Detect which cell encompasses the target text, then output its [X, Y] center coordinate. 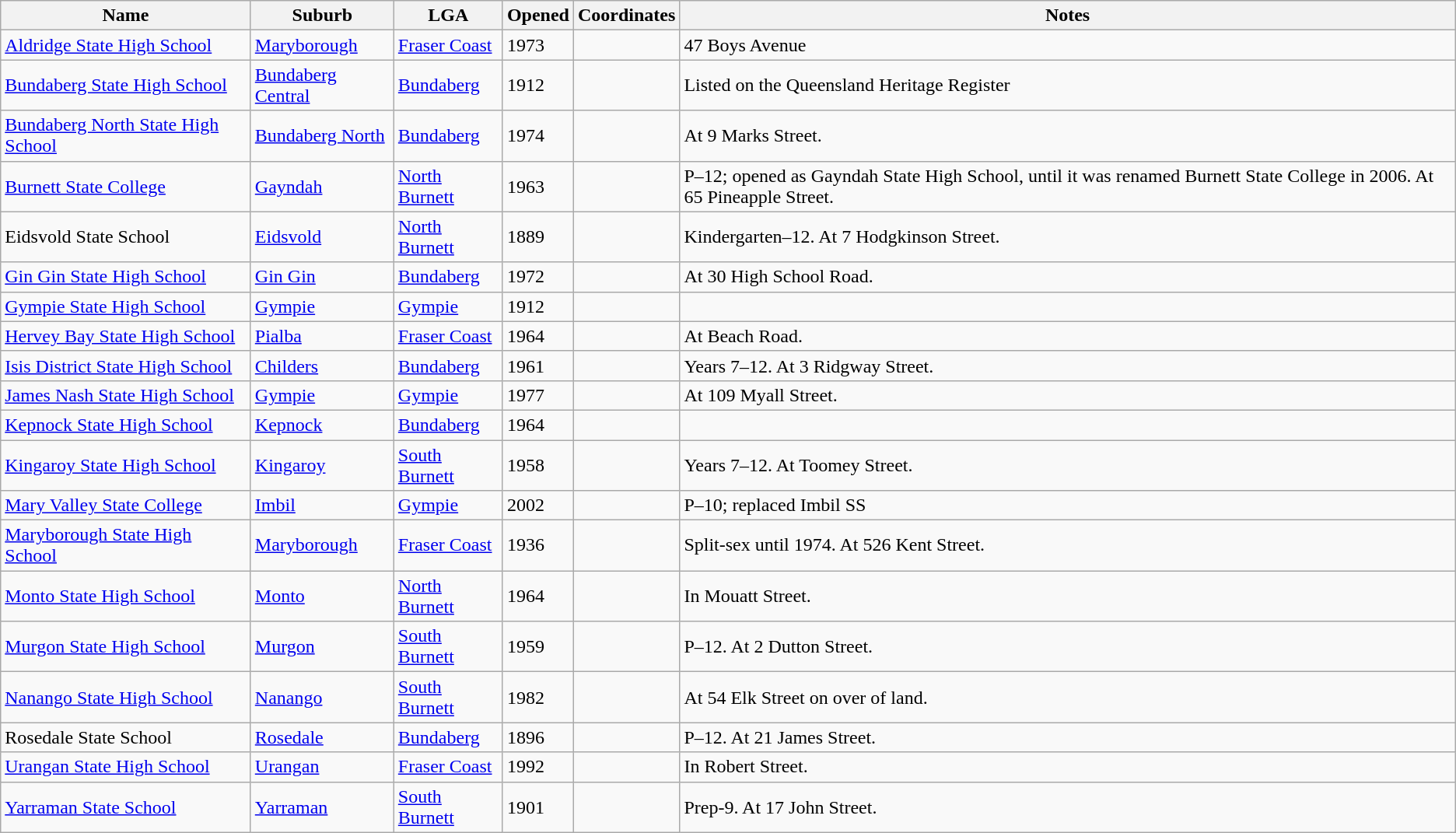
Kepnock State High School [126, 425]
P–12. At 21 James Street. [1067, 737]
Yarraman State School [126, 807]
James Nash State High School [126, 395]
Pialba [322, 336]
1982 [538, 697]
1972 [538, 277]
1973 [538, 45]
Coordinates [626, 16]
Urangan [322, 767]
1977 [538, 395]
Murgon [322, 647]
Name [126, 16]
1958 [538, 465]
At 54 Elk Street on over of land. [1067, 697]
1896 [538, 737]
Prep-9. At 17 John Street. [1067, 807]
P–10; replaced Imbil SS [1067, 506]
Monto [322, 596]
Bundaberg North State High School [126, 135]
Listed on the Queensland Heritage Register [1067, 86]
Suburb [322, 16]
LGA [448, 16]
Kindergarten–12. At 7 Hodgkinson Street. [1067, 236]
47 Boys Avenue [1067, 45]
In Mouatt Street. [1067, 596]
Gympie State High School [126, 306]
Urangan State High School [126, 767]
Kingaroy State High School [126, 465]
Mary Valley State College [126, 506]
Bundaberg State High School [126, 86]
Monto State High School [126, 596]
Eidsvold [322, 236]
2002 [538, 506]
1992 [538, 767]
At Beach Road. [1067, 336]
Childers [322, 366]
Bundaberg Central [322, 86]
At 30 High School Road. [1067, 277]
1889 [538, 236]
1901 [538, 807]
Murgon State High School [126, 647]
Opened [538, 16]
Nanango State High School [126, 697]
In Robert Street. [1067, 767]
At 9 Marks Street. [1067, 135]
Maryborough State High School [126, 546]
1959 [538, 647]
Imbil [322, 506]
Bundaberg North [322, 135]
Isis District State High School [126, 366]
P–12; opened as Gayndah State High School, until it was renamed Burnett State College in 2006. At 65 Pineapple Street. [1067, 187]
1961 [538, 366]
Nanango [322, 697]
Kingaroy [322, 465]
Hervey Bay State High School [126, 336]
Years 7–12. At Toomey Street. [1067, 465]
Yarraman [322, 807]
Aldridge State High School [126, 45]
Burnett State College [126, 187]
Rosedale [322, 737]
At 109 Myall Street. [1067, 395]
Rosedale State School [126, 737]
Gin Gin State High School [126, 277]
1936 [538, 546]
Gayndah [322, 187]
Notes [1067, 16]
P–12. At 2 Dutton Street. [1067, 647]
Gin Gin [322, 277]
Kepnock [322, 425]
Split-sex until 1974. At 526 Kent Street. [1067, 546]
Eidsvold State School [126, 236]
1963 [538, 187]
Years 7–12. At 3 Ridgway Street. [1067, 366]
1974 [538, 135]
